For the text-containing cell, return its midpoint in [x, y] coordinate format. 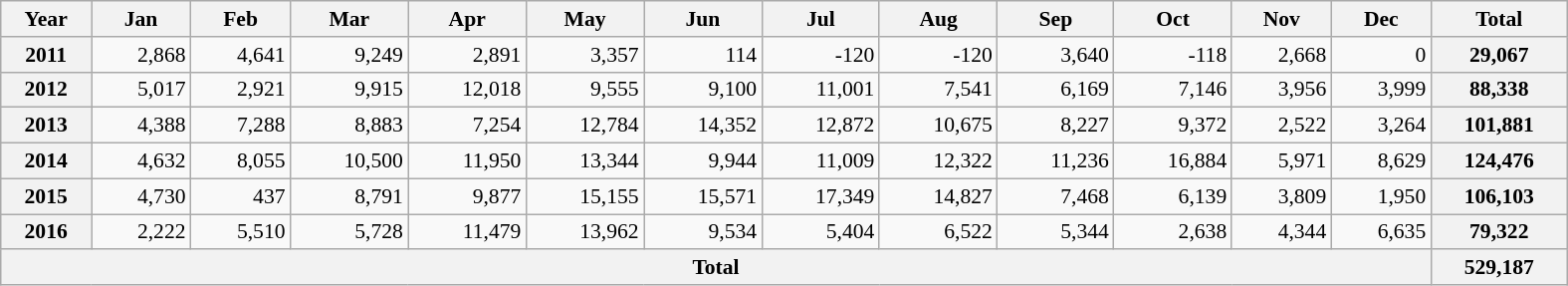
5,344 [1055, 232]
106,103 [1499, 196]
4,344 [1281, 232]
11,009 [820, 161]
13,962 [584, 232]
79,322 [1499, 232]
17,349 [820, 196]
29,067 [1499, 55]
7,288 [241, 126]
3,640 [1055, 55]
12,872 [820, 126]
4,632 [141, 161]
7,541 [938, 90]
5,728 [349, 232]
2,222 [141, 232]
Jul [820, 19]
124,476 [1499, 161]
6,139 [1173, 196]
Mar [349, 19]
8,791 [349, 196]
Feb [241, 19]
May [584, 19]
-118 [1173, 55]
2,638 [1173, 232]
0 [1381, 55]
2,921 [241, 90]
5,017 [141, 90]
7,468 [1055, 196]
9,249 [349, 55]
11,950 [467, 161]
Sep [1055, 19]
5,971 [1281, 161]
2,891 [467, 55]
529,187 [1499, 268]
12,322 [938, 161]
14,827 [938, 196]
7,146 [1173, 90]
9,100 [703, 90]
2,522 [1281, 126]
Oct [1173, 19]
3,809 [1281, 196]
437 [241, 196]
2,668 [1281, 55]
7,254 [467, 126]
8,055 [241, 161]
12,784 [584, 126]
6,635 [1381, 232]
14,352 [703, 126]
1,950 [1381, 196]
8,227 [1055, 126]
3,357 [584, 55]
15,155 [584, 196]
114 [703, 55]
3,999 [1381, 90]
2016 [46, 232]
Jan [141, 19]
6,169 [1055, 90]
4,388 [141, 126]
6,522 [938, 232]
11,236 [1055, 161]
2,868 [141, 55]
9,915 [349, 90]
2013 [46, 126]
3,264 [1381, 126]
15,571 [703, 196]
9,944 [703, 161]
8,629 [1381, 161]
5,404 [820, 232]
2011 [46, 55]
Dec [1381, 19]
88,338 [1499, 90]
2014 [46, 161]
3,956 [1281, 90]
16,884 [1173, 161]
2015 [46, 196]
9,372 [1173, 126]
Nov [1281, 19]
Apr [467, 19]
4,641 [241, 55]
9,877 [467, 196]
5,510 [241, 232]
2012 [46, 90]
Aug [938, 19]
101,881 [1499, 126]
11,001 [820, 90]
9,555 [584, 90]
12,018 [467, 90]
10,675 [938, 126]
Jun [703, 19]
Year [46, 19]
13,344 [584, 161]
11,479 [467, 232]
10,500 [349, 161]
9,534 [703, 232]
8,883 [349, 126]
4,730 [141, 196]
